Identify which cell holds the provided text, then report its [x, y] central coordinate. 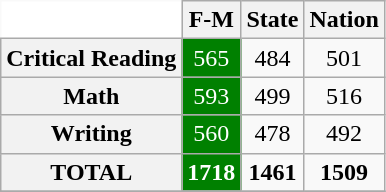
Writing [92, 134]
1718 [212, 172]
565 [212, 58]
501 [344, 58]
Math [92, 96]
1461 [272, 172]
478 [272, 134]
593 [212, 96]
516 [344, 96]
Nation [344, 20]
Critical Reading [92, 58]
499 [272, 96]
State [272, 20]
484 [272, 58]
TOTAL [92, 172]
F-M [212, 20]
492 [344, 134]
560 [212, 134]
1509 [344, 172]
